Find where the given text appears and provide that cell's center as [x, y] coordinate. 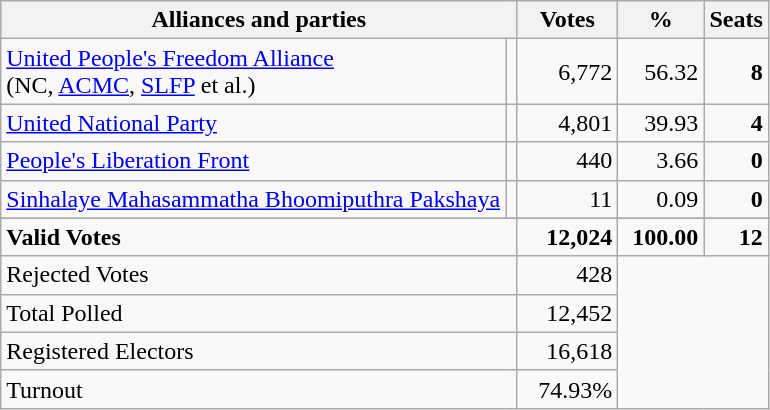
People's Liberation Front [254, 161]
56.32 [661, 72]
8 [736, 72]
Seats [736, 20]
12 [736, 237]
3.66 [661, 161]
0.09 [661, 199]
11 [568, 199]
Valid Votes [259, 237]
39.93 [661, 123]
12,024 [568, 237]
428 [568, 275]
Alliances and parties [259, 20]
Rejected Votes [259, 275]
440 [568, 161]
6,772 [568, 72]
Turnout [259, 389]
12,452 [568, 313]
Sinhalaye Mahasammatha Bhoomiputhra Pakshaya [254, 199]
United National Party [254, 123]
74.93% [568, 389]
United People's Freedom Alliance(NC, ACMC, SLFP et al.) [254, 72]
% [661, 20]
4,801 [568, 123]
Registered Electors [259, 351]
4 [736, 123]
Votes [568, 20]
Total Polled [259, 313]
100.00 [661, 237]
16,618 [568, 351]
